For the text-containing cell, return its midpoint in [x, y] coordinate format. 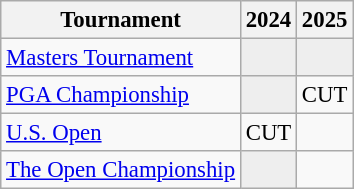
The Open Championship [121, 170]
U.S. Open [121, 133]
PGA Championship [121, 95]
Masters Tournament [121, 58]
2025 [325, 20]
2024 [268, 20]
Tournament [121, 20]
